Locate the cell with the specified text and output its (x, y) center coordinate. 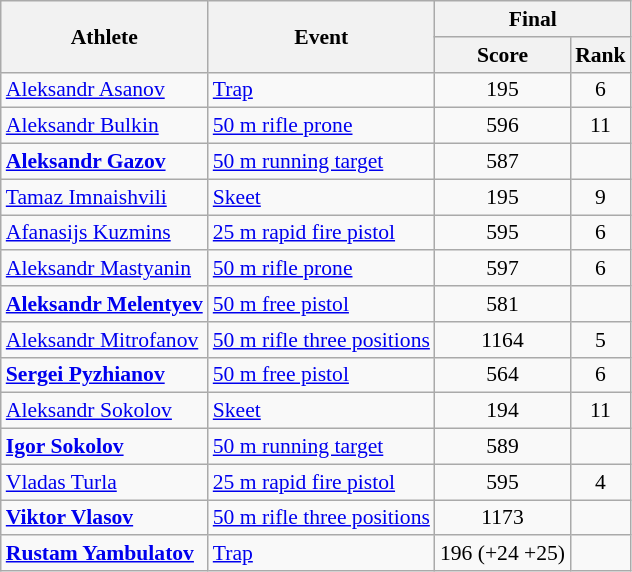
Rank (600, 55)
Score (502, 55)
Igor Sokolov (104, 447)
589 (502, 447)
9 (600, 197)
Sergei Pyzhianov (104, 375)
Afanasijs Kuzmins (104, 233)
1173 (502, 518)
Aleksandr Bulkin (104, 126)
Vladas Turla (104, 482)
194 (502, 411)
4 (600, 482)
587 (502, 162)
1164 (502, 340)
581 (502, 304)
5 (600, 340)
596 (502, 126)
Aleksandr Sokolov (104, 411)
196 (+24 +25) (502, 554)
597 (502, 269)
Aleksandr Mitrofanov (104, 340)
Rustam Yambulatov (104, 554)
Event (322, 36)
Athlete (104, 36)
Aleksandr Gazov (104, 162)
Viktor Vlasov (104, 518)
Aleksandr Asanov (104, 90)
Aleksandr Melentyev (104, 304)
Final (533, 19)
564 (502, 375)
Tamaz Imnaishvili (104, 197)
Aleksandr Mastyanin (104, 269)
